From the cell containing the given text, extract its center point as (x, y) coordinate. 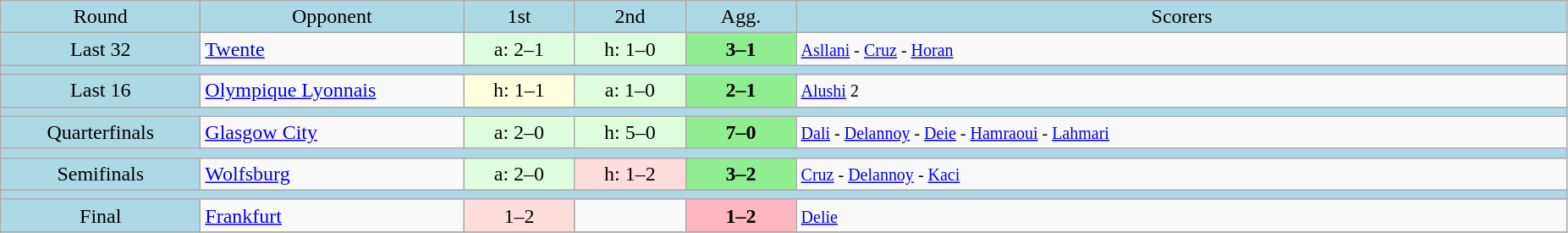
Alushi 2 (1181, 91)
Delie (1181, 215)
h: 1–0 (630, 49)
Opponent (332, 17)
3–1 (741, 49)
Frankfurt (332, 215)
h: 5–0 (630, 132)
2–1 (741, 91)
Twente (332, 49)
Last 16 (101, 91)
1st (520, 17)
3–2 (741, 174)
Dali - Delannoy - Deie - Hamraoui - Lahmari (1181, 132)
7–0 (741, 132)
Round (101, 17)
Glasgow City (332, 132)
a: 2–1 (520, 49)
a: 1–0 (630, 91)
Semifinals (101, 174)
h: 1–1 (520, 91)
Wolfsburg (332, 174)
Quarterfinals (101, 132)
Final (101, 215)
2nd (630, 17)
h: 1–2 (630, 174)
Olympique Lyonnais (332, 91)
Scorers (1181, 17)
Cruz - Delannoy - Kaci (1181, 174)
Last 32 (101, 49)
Asllani - Cruz - Horan (1181, 49)
Agg. (741, 17)
